Return the [X, Y] coordinate for the center point of the cell that contains the specified text.  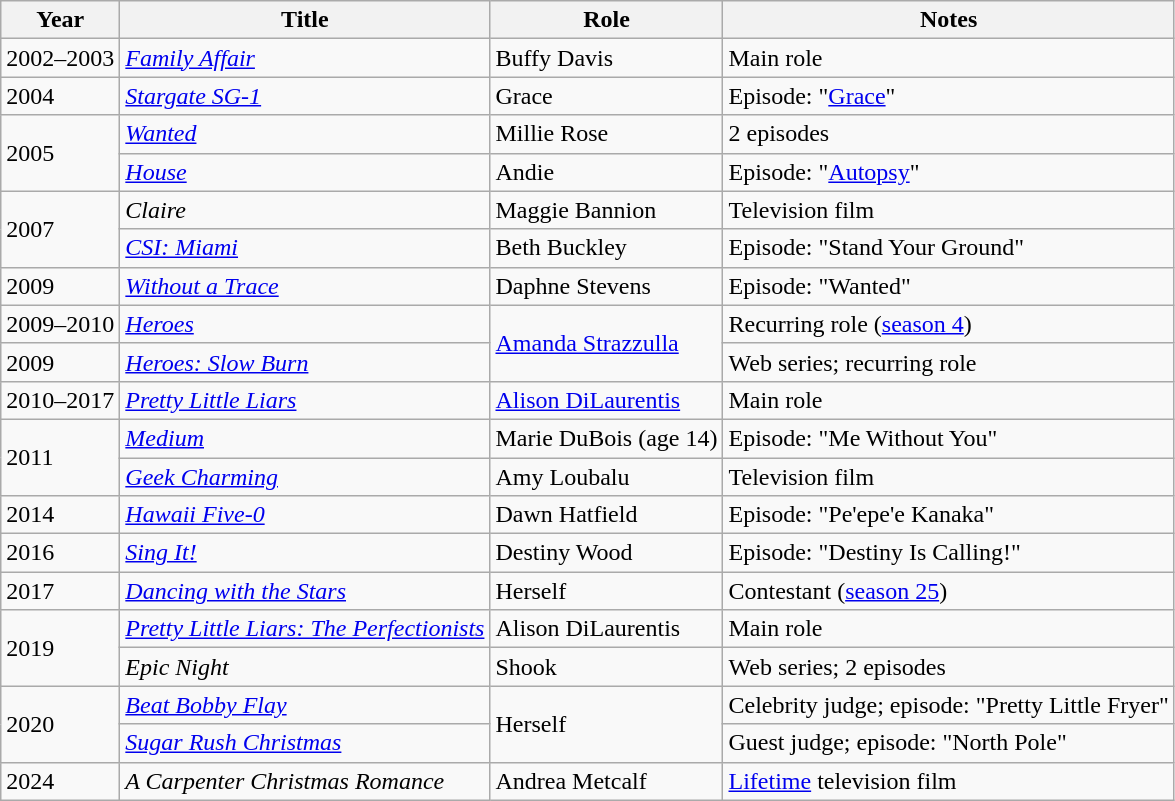
CSI: Miami [305, 248]
2004 [60, 96]
Celebrity judge; episode: "Pretty Little Fryer" [948, 705]
Beth Buckley [606, 248]
Episode: "Stand Your Ground" [948, 248]
Heroes: Slow Burn [305, 362]
Millie Rose [606, 134]
Grace [606, 96]
Recurring role (season 4) [948, 324]
Pretty Little Liars [305, 400]
Dancing with the Stars [305, 591]
2007 [60, 229]
Episode: "Me Without You" [948, 438]
Shook [606, 667]
Sing It! [305, 553]
2005 [60, 153]
Role [606, 20]
Web series; 2 episodes [948, 667]
2014 [60, 515]
Wanted [305, 134]
2009–2010 [60, 324]
2 episodes [948, 134]
Lifetime television film [948, 781]
Episode: "Grace" [948, 96]
Buffy Davis [606, 58]
Contestant (season 25) [948, 591]
House [305, 172]
Maggie Bannion [606, 210]
2016 [60, 553]
2002–2003 [60, 58]
Episode: "Destiny Is Calling!" [948, 553]
Marie DuBois (age 14) [606, 438]
Andrea Metcalf [606, 781]
2010–2017 [60, 400]
Web series; recurring role [948, 362]
2019 [60, 648]
Notes [948, 20]
Title [305, 20]
Episode: "Autopsy" [948, 172]
Pretty Little Liars: The Perfectionists [305, 629]
Medium [305, 438]
Heroes [305, 324]
Without a Trace [305, 286]
2020 [60, 724]
A Carpenter Christmas Romance [305, 781]
Sugar Rush Christmas [305, 743]
Year [60, 20]
Guest judge; episode: "North Pole" [948, 743]
Geek Charming [305, 477]
Claire [305, 210]
Episode: "Wanted" [948, 286]
Andie [606, 172]
Amanda Strazzulla [606, 343]
Destiny Wood [606, 553]
2017 [60, 591]
Daphne Stevens [606, 286]
Beat Bobby Flay [305, 705]
Dawn Hatfield [606, 515]
Epic Night [305, 667]
Hawaii Five-0 [305, 515]
2011 [60, 457]
Amy Loubalu [606, 477]
Episode: "Pe'epe'e Kanaka" [948, 515]
Family Affair [305, 58]
2024 [60, 781]
Stargate SG-1 [305, 96]
